For the text-containing cell, return its midpoint in [x, y] coordinate format. 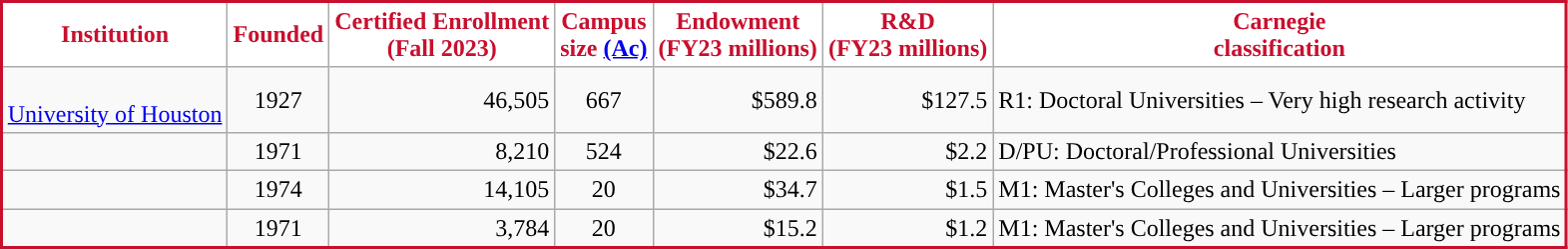
8,210 [442, 151]
524 [604, 151]
1927 [278, 100]
667 [604, 100]
46,505 [442, 100]
D/PU: Doctoral/Professional Universities [1280, 151]
$1.2 [907, 228]
Endowment (FY23 millions) [738, 35]
$34.7 [738, 189]
$22.6 [738, 151]
R&D(FY23 millions) [907, 35]
$15.2 [738, 228]
Founded [278, 35]
$1.5 [907, 189]
R1: Doctoral Universities – Very high research activity [1280, 100]
3,784 [442, 228]
14,105 [442, 189]
Carnegieclassification [1280, 35]
$589.8 [738, 100]
1974 [278, 189]
Institution [115, 35]
$127.5 [907, 100]
Campussize (Ac) [604, 35]
Certified Enrollment(Fall 2023) [442, 35]
$2.2 [907, 151]
University of Houston [115, 100]
